Scan for the cell matching the given text and deliver its (x, y) coordinate at center. 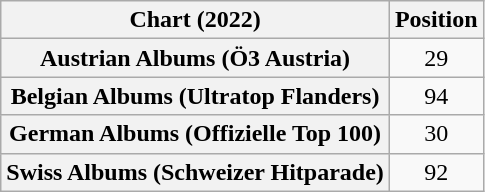
Swiss Albums (Schweizer Hitparade) (196, 172)
92 (436, 172)
German Albums (Offizielle Top 100) (196, 134)
Chart (2022) (196, 20)
30 (436, 134)
94 (436, 96)
Austrian Albums (Ö3 Austria) (196, 58)
29 (436, 58)
Belgian Albums (Ultratop Flanders) (196, 96)
Position (436, 20)
